Return (x, y) of the center of cell containing provided text 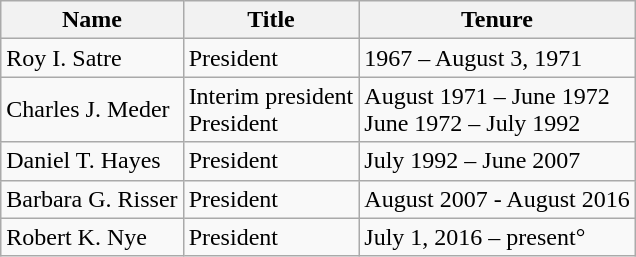
July 1992 – June 2007 (497, 161)
Roy I. Satre (92, 58)
1967 – August 3, 1971 (497, 58)
Daniel T. Hayes (92, 161)
July 1, 2016 – present° (497, 237)
August 2007 - August 2016 (497, 199)
August 1971 – June 1972June 1972 – July 1992 (497, 110)
Barbara G. Risser (92, 199)
Name (92, 20)
Robert K. Nye (92, 237)
Tenure (497, 20)
Interim presidentPresident (271, 110)
Charles J. Meder (92, 110)
Title (271, 20)
